Scan for the cell matching the given text and deliver its [X, Y] coordinate at center. 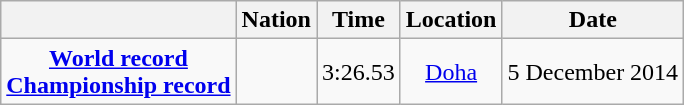
Location [451, 20]
3:26.53 [358, 72]
World recordChampionship record [118, 72]
Date [593, 20]
Doha [451, 72]
5 December 2014 [593, 72]
Nation [276, 20]
Time [358, 20]
